Pinpoint the cell where the given text exists, returning its [x, y] midpoint coordinate. 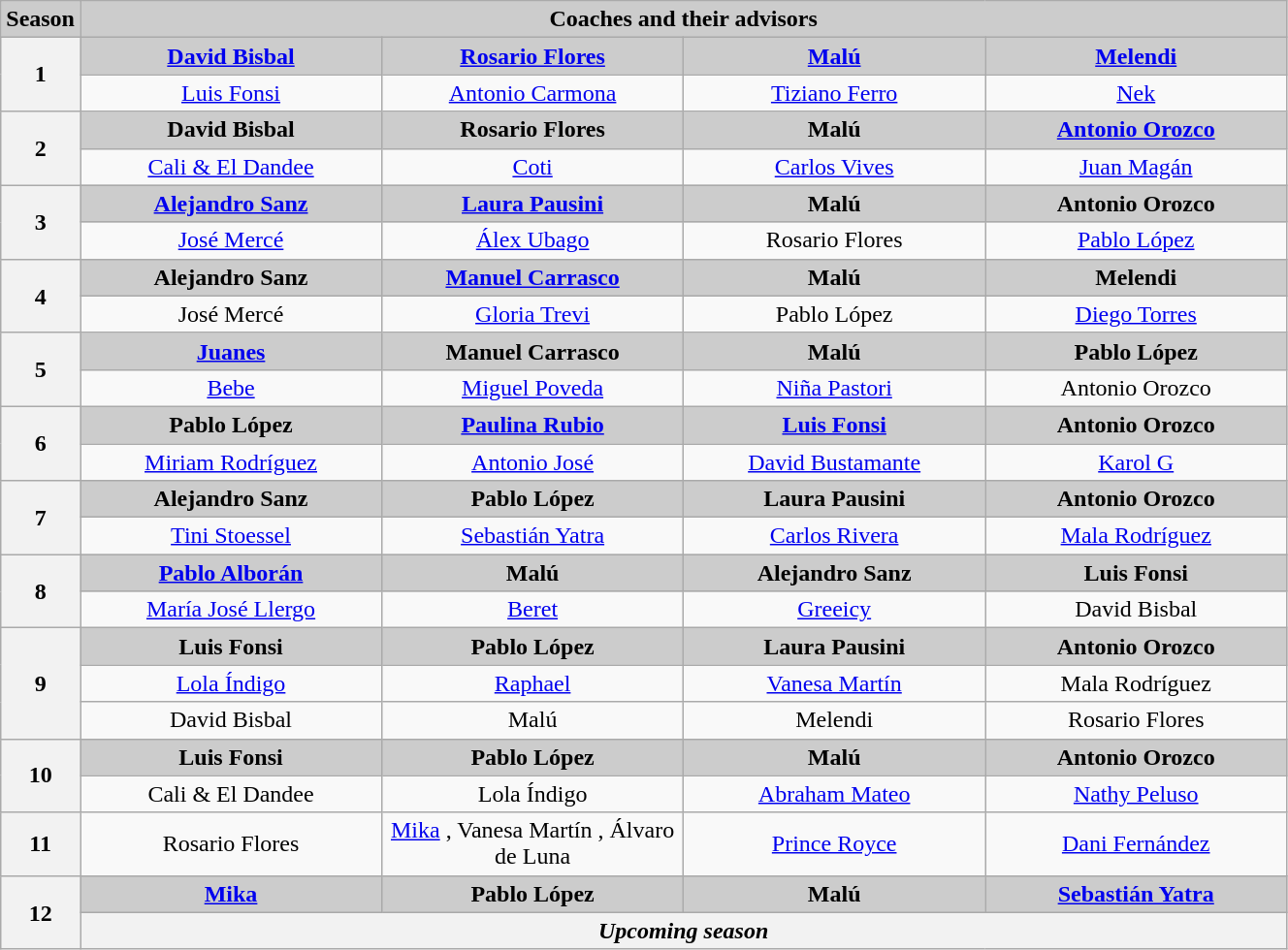
3 [41, 222]
5 [41, 369]
9 [41, 683]
Abraham Mateo [834, 794]
Mika [231, 894]
Bebe [231, 388]
Vanesa Martín [834, 683]
Tiziano Ferro [834, 93]
11 [41, 843]
2 [41, 148]
Beret [533, 610]
Miguel Poveda [533, 388]
Carlos Vives [834, 167]
Gloria Trevi [533, 314]
Coti [533, 167]
1 [41, 75]
Raphael [533, 683]
María José Llergo [231, 610]
Antonio Carmona [533, 93]
Karol G [1137, 462]
7 [41, 518]
8 [41, 591]
David Bustamante [834, 462]
10 [41, 776]
Upcoming season [683, 931]
Nathy Peluso [1137, 794]
Álex Ubago [533, 240]
Greeicy [834, 610]
Diego Torres [1137, 314]
Niña Pastori [834, 388]
Mika , Vanesa Martín , Álvaro de Luna [533, 843]
Dani Fernández [1137, 843]
Antonio José [533, 462]
Juanes [231, 351]
Prince Royce [834, 843]
Paulina Rubio [533, 425]
6 [41, 443]
4 [41, 296]
Carlos Rivera [834, 536]
Juan Magán [1137, 167]
Miriam Rodríguez [231, 462]
Pablo Alborán [231, 573]
Season [41, 19]
Coaches and their advisors [683, 19]
12 [41, 912]
Tini Stoessel [231, 536]
Nek [1137, 93]
